Detect which cell encompasses the target text, then output its [X, Y] center coordinate. 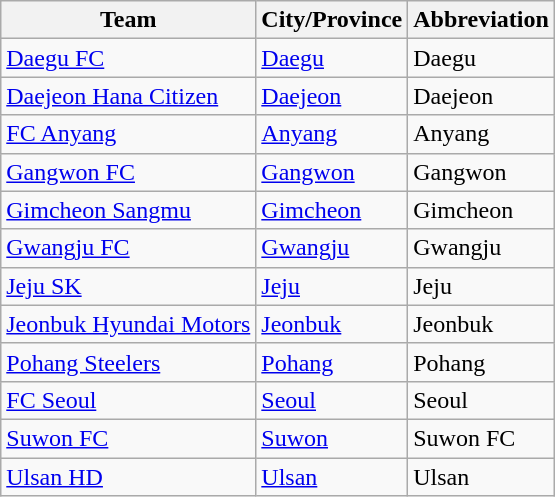
City/Province [332, 20]
Daejeon Hana Citizen [128, 96]
FC Anyang [128, 134]
Gwangju FC [128, 248]
Jeonbuk Hyundai Motors [128, 324]
Abbreviation [482, 20]
Pohang Steelers [128, 362]
Daegu FC [128, 58]
Jeju SK [128, 286]
Gimcheon Sangmu [128, 210]
Gangwon FC [128, 172]
Suwon [332, 438]
FC Seoul [128, 400]
Team [128, 20]
Ulsan HD [128, 477]
